Search for the cell housing the specified text and yield its (x, y) center coordinate. 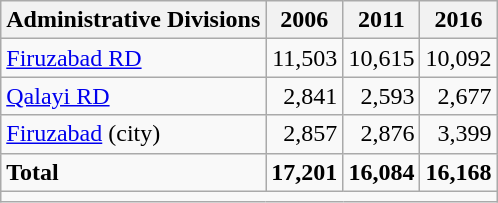
2006 (304, 20)
10,092 (458, 58)
16,168 (458, 172)
2011 (382, 20)
3,399 (458, 134)
10,615 (382, 58)
11,503 (304, 58)
17,201 (304, 172)
2,876 (382, 134)
Firuzabad RD (134, 58)
2016 (458, 20)
Administrative Divisions (134, 20)
Firuzabad (city) (134, 134)
16,084 (382, 172)
Total (134, 172)
2,677 (458, 96)
2,841 (304, 96)
2,857 (304, 134)
Qalayi RD (134, 96)
2,593 (382, 96)
